Find where the given text appears and provide that cell's center as (x, y) coordinate. 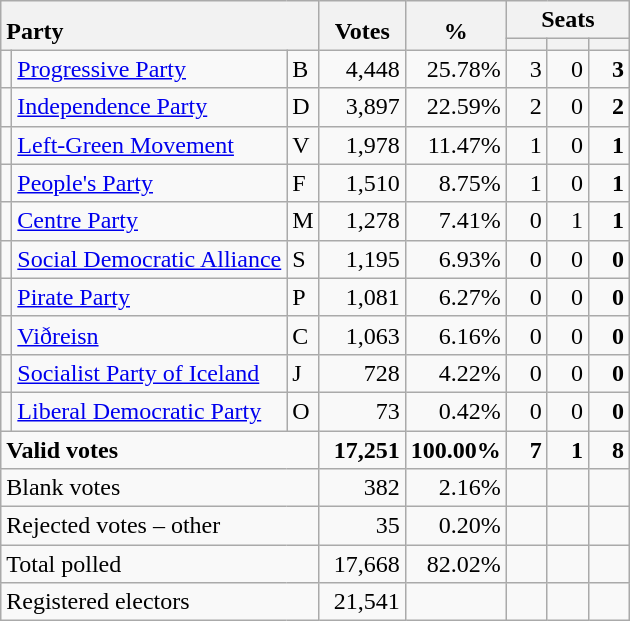
B (303, 69)
Independence Party (150, 107)
2.16% (456, 488)
0.20% (456, 526)
Votes (362, 26)
4,448 (362, 69)
17,251 (362, 449)
6.93% (456, 259)
D (303, 107)
1,978 (362, 145)
1,063 (362, 335)
Liberal Democratic Party (150, 411)
S (303, 259)
Socialist Party of Iceland (150, 373)
Centre Party (150, 221)
7.41% (456, 221)
V (303, 145)
8.75% (456, 183)
1,278 (362, 221)
3,897 (362, 107)
21,541 (362, 602)
Valid votes (160, 449)
6.16% (456, 335)
25.78% (456, 69)
22.59% (456, 107)
M (303, 221)
Party (160, 26)
Progressive Party (150, 69)
73 (362, 411)
100.00% (456, 449)
8 (608, 449)
1,081 (362, 297)
P (303, 297)
11.47% (456, 145)
382 (362, 488)
Registered electors (160, 602)
17,668 (362, 564)
1,510 (362, 183)
Viðreisn (150, 335)
7 (526, 449)
0.42% (456, 411)
Blank votes (160, 488)
1,195 (362, 259)
728 (362, 373)
Total polled (160, 564)
Seats (568, 20)
J (303, 373)
F (303, 183)
O (303, 411)
Rejected votes – other (160, 526)
C (303, 335)
Pirate Party (150, 297)
6.27% (456, 297)
Social Democratic Alliance (150, 259)
% (456, 26)
People's Party (150, 183)
Left-Green Movement (150, 145)
82.02% (456, 564)
35 (362, 526)
4.22% (456, 373)
